Extract the (x, y) coordinate from the center of the cell holding the provided text.  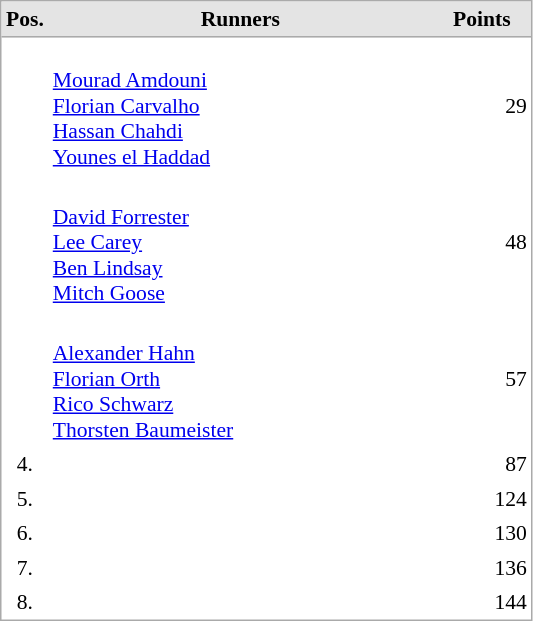
Points (482, 20)
Pos. (26, 20)
144 (482, 602)
7. (26, 567)
87 (482, 464)
Mourad Amdouni Florian Carvalho Hassan Chahdi Younes el Haddad (240, 106)
Runners (240, 20)
57 (482, 378)
6. (26, 533)
4. (26, 464)
29 (482, 106)
5. (26, 499)
124 (482, 499)
130 (482, 533)
48 (482, 242)
8. (26, 602)
136 (482, 567)
Alexander Hahn Florian Orth Rico Schwarz Thorsten Baumeister (240, 378)
David Forrester Lee Carey Ben Lindsay Mitch Goose (240, 242)
